Extract the [X, Y] coordinate from the center of the cell holding the provided text.  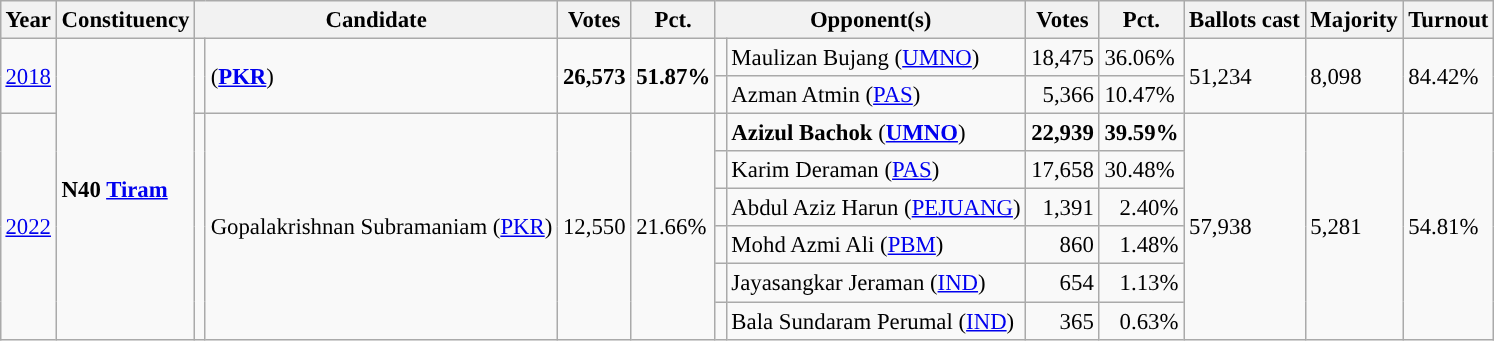
57,938 [1244, 227]
2018 [28, 76]
10.47% [1142, 95]
365 [1062, 321]
Azizul Bachok (UMNO) [876, 133]
51.87% [674, 76]
1.48% [1142, 245]
Mohd Azmi Ali (PBM) [876, 245]
36.06% [1142, 57]
(PKR) [381, 76]
26,573 [594, 76]
Majority [1354, 20]
18,475 [1062, 57]
8,098 [1354, 76]
654 [1062, 283]
5,366 [1062, 95]
Karim Deraman (PAS) [876, 170]
Gopalakrishnan Subramaniam (PKR) [381, 227]
Year [28, 20]
Constituency [125, 20]
Turnout [1448, 20]
51,234 [1244, 76]
Abdul Aziz Harun (PEJUANG) [876, 208]
Bala Sundaram Perumal (IND) [876, 321]
84.42% [1448, 76]
1,391 [1062, 208]
17,658 [1062, 170]
0.63% [1142, 321]
Opponent(s) [870, 20]
21.66% [674, 227]
2.40% [1142, 208]
N40 Tiram [125, 188]
39.59% [1142, 133]
30.48% [1142, 170]
5,281 [1354, 227]
Azman Atmin (PAS) [876, 95]
22,939 [1062, 133]
2022 [28, 227]
Candidate [376, 20]
Ballots cast [1244, 20]
54.81% [1448, 227]
Jayasangkar Jeraman (IND) [876, 283]
1.13% [1142, 283]
12,550 [594, 227]
Maulizan Bujang (UMNO) [876, 57]
860 [1062, 245]
